Determine the (X, Y) coordinate at the center of the cell enclosing the given text.  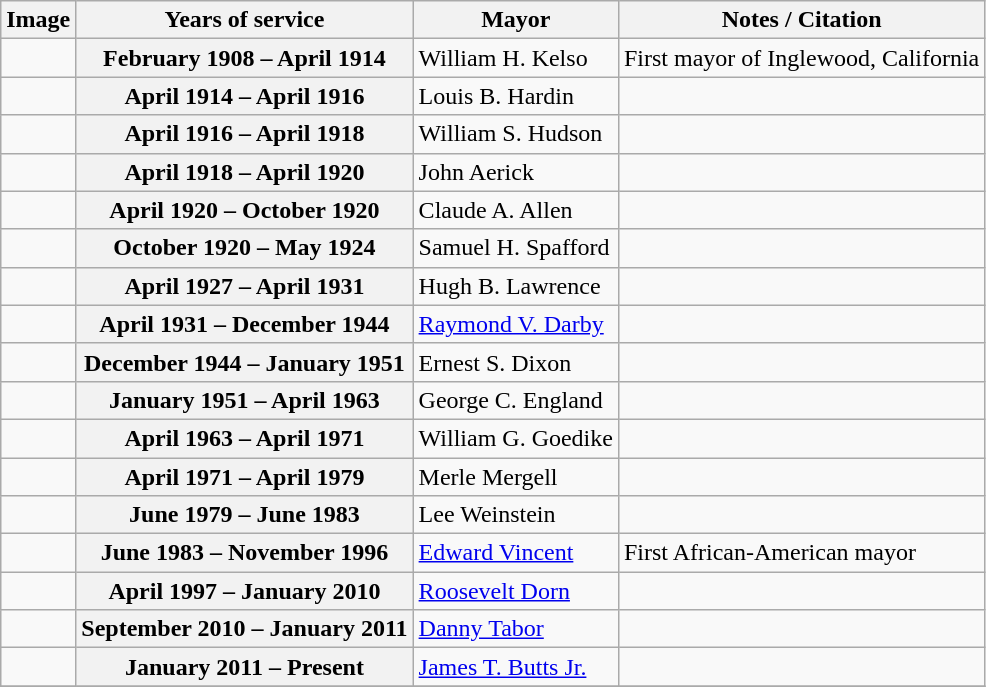
December 1944 – January 1951 (244, 362)
Louis B. Hardin (516, 96)
February 1908 – April 1914 (244, 58)
September 2010 – January 2011 (244, 629)
George C. England (516, 400)
April 1920 – October 1920 (244, 210)
April 1916 – April 1918 (244, 134)
James T. Butts Jr. (516, 667)
April 1971 – April 1979 (244, 477)
Lee Weinstein (516, 515)
Edward Vincent (516, 553)
Hugh B. Lawrence (516, 286)
January 1951 – April 1963 (244, 400)
First African-American mayor (801, 553)
Samuel H. Spafford (516, 248)
April 1997 – January 2010 (244, 591)
June 1983 – November 1996 (244, 553)
Mayor (516, 20)
William H. Kelso (516, 58)
June 1979 – June 1983 (244, 515)
Merle Mergell (516, 477)
John Aerick (516, 172)
First mayor of Inglewood, California (801, 58)
April 1963 – April 1971 (244, 438)
Claude A. Allen (516, 210)
April 1914 – April 1916 (244, 96)
Roosevelt Dorn (516, 591)
Notes / Citation (801, 20)
April 1918 – April 1920 (244, 172)
William G. Goedike (516, 438)
Years of service (244, 20)
January 2011 – Present (244, 667)
William S. Hudson (516, 134)
Danny Tabor (516, 629)
Raymond V. Darby (516, 324)
October 1920 – May 1924 (244, 248)
April 1927 – April 1931 (244, 286)
Ernest S. Dixon (516, 362)
Image (38, 20)
April 1931 – December 1944 (244, 324)
